For the text-containing cell, return its midpoint in [X, Y] coordinate format. 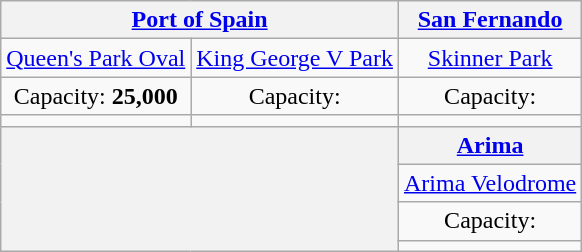
Port of Spain [200, 20]
Capacity: 25,000 [96, 96]
Queen's Park Oval [96, 58]
Skinner Park [490, 58]
Arima Velodrome [490, 183]
Arima [490, 145]
San Fernando [490, 20]
King George V Park [295, 58]
